Find where the given text appears and provide that cell's center as [X, Y] coordinate. 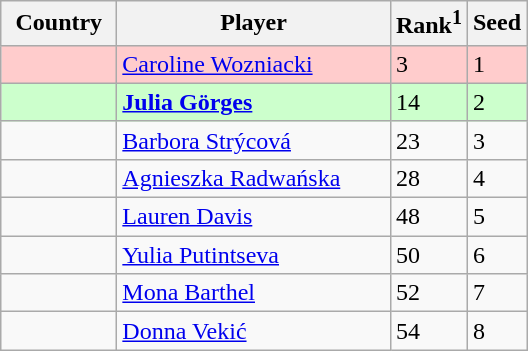
54 [428, 331]
8 [496, 331]
7 [496, 293]
48 [428, 217]
Seed [496, 24]
Julia Görges [254, 102]
Agnieszka Radwańska [254, 178]
Caroline Wozniacki [254, 64]
Donna Vekić [254, 331]
2 [496, 102]
Yulia Putintseva [254, 255]
28 [428, 178]
1 [496, 64]
23 [428, 140]
Country [59, 24]
Lauren Davis [254, 217]
5 [496, 217]
Player [254, 24]
50 [428, 255]
6 [496, 255]
Mona Barthel [254, 293]
52 [428, 293]
Barbora Strýcová [254, 140]
4 [496, 178]
Rank1 [428, 24]
14 [428, 102]
